Output the (X, Y) coordinate of the center of the cell containing the given text.  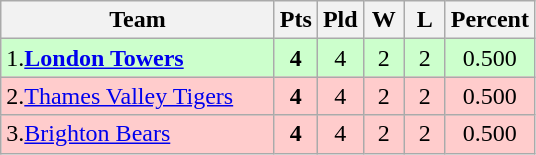
2.Thames Valley Tigers (138, 96)
Pts (296, 20)
L (424, 20)
W (384, 20)
Team (138, 20)
Pld (340, 20)
3.Brighton Bears (138, 134)
Percent (490, 20)
1.London Towers (138, 58)
